Extract the [x, y] coordinate from the center of the cell holding the provided text.  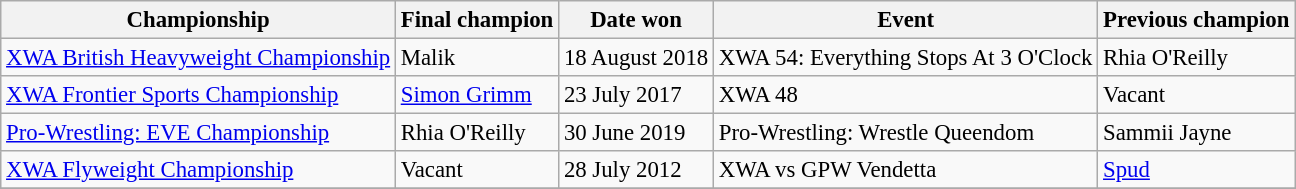
XWA 48 [905, 95]
Previous champion [1196, 20]
XWA British Heavyweight Championship [198, 58]
Spud [1196, 170]
Pro-Wrestling: Wrestle Queendom [905, 133]
Pro-Wrestling: EVE Championship [198, 133]
Championship [198, 20]
Simon Grimm [476, 95]
Malik [476, 58]
XWA Frontier Sports Championship [198, 95]
18 August 2018 [636, 58]
28 July 2012 [636, 170]
XWA 54: Everything Stops At 3 O'Clock [905, 58]
Date won [636, 20]
Event [905, 20]
XWA Flyweight Championship [198, 170]
Sammii Jayne [1196, 133]
XWA vs GPW Vendetta [905, 170]
30 June 2019 [636, 133]
23 July 2017 [636, 95]
Final champion [476, 20]
